Return the (x, y) coordinate for the center point of the cell that contains the specified text.  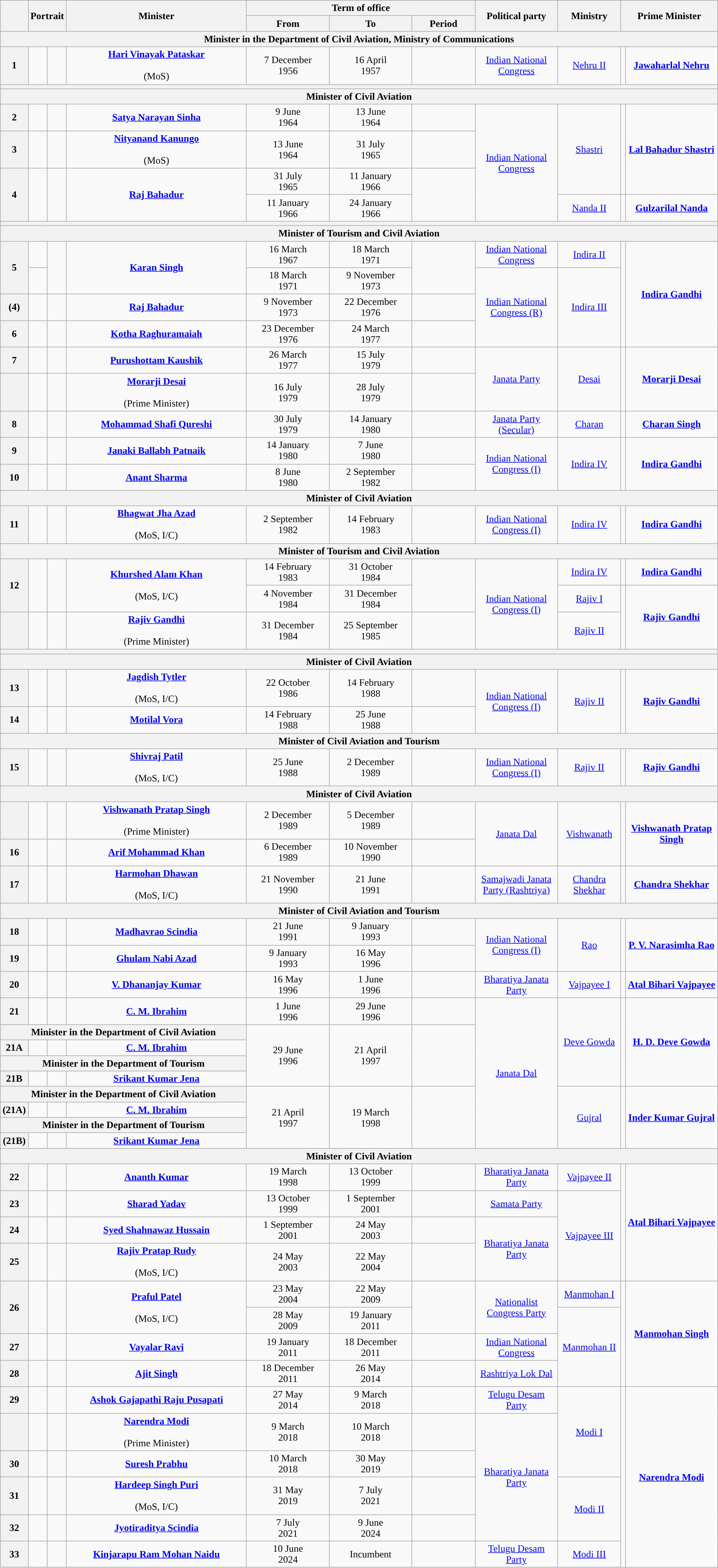
18 (14, 932)
Modi II (589, 1509)
Charan (589, 424)
Ghulam Nabi Azad (156, 958)
Rajiv Pratap Rudy(MoS, I/C) (156, 1262)
26 May2014 (370, 1373)
Modi III (589, 1555)
Modi I (589, 1432)
(21B) (14, 1141)
4 (14, 195)
13 (14, 688)
16 April1957 (370, 66)
21B (14, 1079)
Syed Shahnawaz Hussain (156, 1230)
21 November1990 (288, 884)
Bhagwat Jha Azad(MoS, I/C) (156, 525)
Purushottam Kaushik (156, 361)
6 (14, 334)
5 December1989 (370, 820)
Praful Patel(MoS, I/C) (156, 1307)
30 May2019 (370, 1464)
Narendra Modi (672, 1477)
31 May2019 (288, 1496)
Desai (589, 379)
Rao (589, 945)
Vishwanath (589, 833)
Indira II (589, 254)
Kotha Raghuramaiah (156, 334)
16 (14, 852)
H. D. Deve Gowda (672, 1042)
To (370, 24)
24 March1977 (370, 334)
Inder Kumar Gujral (672, 1118)
Vajpayee III (589, 1236)
Karan Singh (156, 267)
Vajpayee I (589, 985)
Indian National Congress (R) (516, 308)
30 (14, 1464)
4 November1984 (288, 598)
(4) (14, 308)
21 (14, 1011)
Arif Mohammad Khan (156, 852)
9 (14, 451)
32 (14, 1528)
Sharad Yadav (156, 1204)
Minister in the Department of Civil Aviation, Ministry of Communications (359, 39)
Janata Party (516, 379)
Minister (156, 16)
27 (14, 1347)
8 June1980 (288, 477)
25 September1985 (370, 630)
28 May2009 (288, 1320)
10 (14, 477)
22 (14, 1177)
Vishwanath Pratap Singh (672, 833)
Manmohan I (589, 1294)
Jawaharlal Nehru (672, 66)
Shivraj Patil(MoS, I/C) (156, 768)
Motilal Vora (156, 720)
10 November1990 (370, 852)
10 June2024 (288, 1555)
Madhavrao Scindia (156, 932)
16 July1979 (288, 392)
28 (14, 1373)
30 July1979 (288, 424)
Rajiv Gandhi(Prime Minister) (156, 630)
Jyotiraditya Scindia (156, 1528)
Ananth Kumar (156, 1177)
From (288, 24)
Vajpayee II (589, 1177)
Satya Narayan Sinha (156, 117)
Mohammad Shafi Qureshi (156, 424)
Charan Singh (672, 424)
23 (14, 1204)
14 (14, 720)
5 (14, 267)
Portrait (47, 16)
25 (14, 1262)
Manmohan II (589, 1347)
28 July1979 (370, 392)
V. Dhananjay Kumar (156, 985)
29 (14, 1400)
Jagdish Tytler(MoS, I/C) (156, 688)
Shastri (589, 149)
21A (14, 1048)
15 July1979 (370, 361)
22 May2004 (370, 1262)
2 (14, 117)
Samata Party (516, 1204)
Nanda II (589, 208)
Gulzarilal Nanda (672, 208)
Deve Gowda (589, 1042)
9 June2024 (370, 1528)
31 October1984 (370, 572)
Hardeep Singh Puri(MoS, I/C) (156, 1496)
20 (14, 985)
1 (14, 66)
24 January1966 (370, 208)
3 (14, 149)
12 (14, 585)
Vishwanath Pratap Singh(Prime Minister) (156, 820)
Morarji Desai(Prime Minister) (156, 392)
23 December1976 (288, 334)
Term of office (361, 8)
Nityanand Kanungo(MoS) (156, 149)
Rashtriya Lok Dal (516, 1373)
22 May2009 (370, 1294)
Incumbent (370, 1555)
31 (14, 1496)
7 (14, 361)
9 June1964 (288, 117)
22 October1986 (288, 688)
17 (14, 884)
Janata Party (Secular) (516, 424)
Suresh Prabhu (156, 1464)
Hari Vinayak Pataskar(MoS) (156, 66)
19 (14, 958)
Lal Bahadur Shastri (672, 149)
Nehru II (589, 66)
26 (14, 1307)
Indira III (589, 308)
33 (14, 1555)
11 (14, 525)
Nationalist Congress Party (516, 1307)
(21A) (14, 1110)
Gujral (589, 1118)
Ajit Singh (156, 1373)
15 (14, 768)
Janaki Ballabh Patnaik (156, 451)
6 December1989 (288, 852)
Narendra Modi(Prime Minister) (156, 1432)
Vayalar Ravi (156, 1347)
Ashok Gajapathi Raju Pusapati (156, 1400)
8 (14, 424)
Samajwadi Janata Party (Rashtriya) (516, 884)
16 March1967 (288, 254)
Harmohan Dhawan(MoS, I/C) (156, 884)
7 June1980 (370, 451)
Anant Sharma (156, 477)
Manmohan Singh (672, 1334)
Rajiv I (589, 598)
Morarji Desai (672, 379)
27 May2014 (288, 1400)
26 March1977 (288, 361)
Khurshed Alam Khan(MoS, I/C) (156, 585)
Kinjarapu Ram Mohan Naidu (156, 1555)
P. V. Narasimha Rao (672, 945)
Period (444, 24)
22 December1976 (370, 308)
Ministry (589, 16)
7 December1956 (288, 66)
23 May2004 (288, 1294)
Political party (516, 16)
Prime Minister (669, 16)
24 (14, 1230)
